Extract the [x, y] coordinate from the center of the cell holding the provided text.  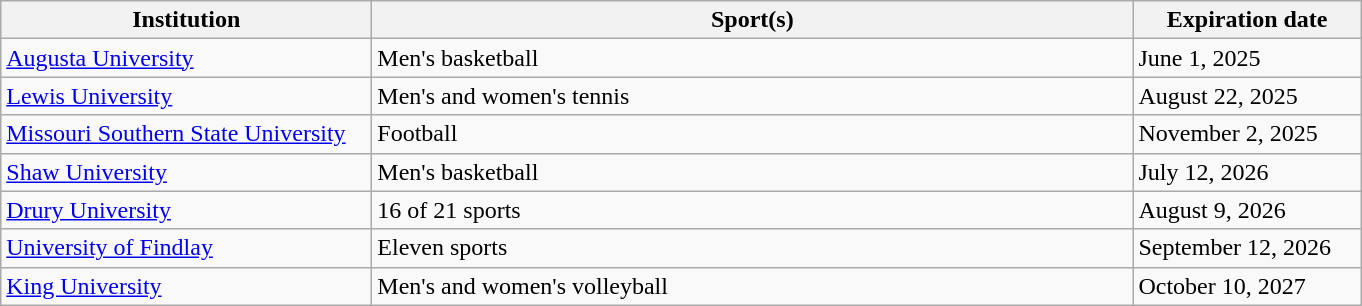
October 10, 2027 [1248, 286]
Eleven sports [752, 248]
Shaw University [186, 172]
Augusta University [186, 58]
Men's and women's volleyball [752, 286]
King University [186, 286]
Expiration date [1248, 20]
Missouri Southern State University [186, 134]
Institution [186, 20]
Lewis University [186, 96]
November 2, 2025 [1248, 134]
August 22, 2025 [1248, 96]
Sport(s) [752, 20]
Men's and women's tennis [752, 96]
16 of 21 sports [752, 210]
July 12, 2026 [1248, 172]
September 12, 2026 [1248, 248]
Football [752, 134]
University of Findlay [186, 248]
Drury University [186, 210]
June 1, 2025 [1248, 58]
August 9, 2026 [1248, 210]
